From the cell containing the given text, extract its center point as [X, Y] coordinate. 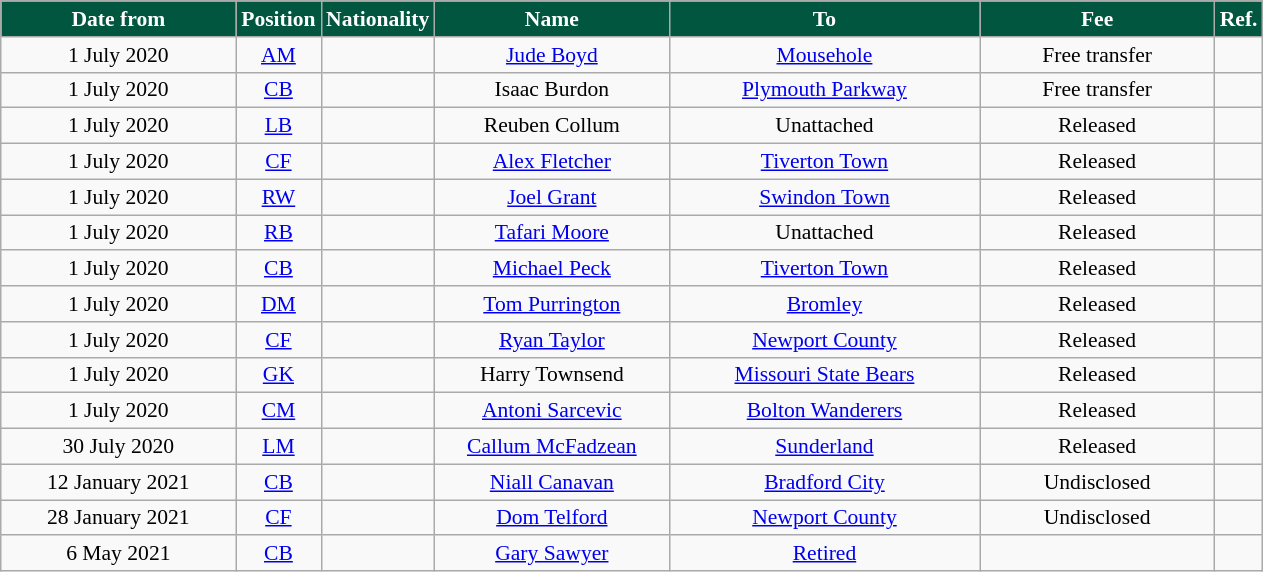
Position [278, 19]
Callum McFadzean [552, 447]
Tom Purrington [552, 304]
DM [278, 304]
Plymouth Parkway [824, 90]
Swindon Town [824, 197]
Antoni Sarcevic [552, 411]
Retired [824, 554]
Alex Fletcher [552, 162]
Harry Townsend [552, 375]
Ref. [1239, 19]
Missouri State Bears [824, 375]
Bolton Wanderers [824, 411]
Date from [118, 19]
AM [278, 55]
Fee [1098, 19]
Bradford City [824, 482]
CM [278, 411]
RB [278, 233]
Nationality [378, 19]
30 July 2020 [118, 447]
12 January 2021 [118, 482]
To [824, 19]
Joel Grant [552, 197]
RW [278, 197]
Dom Telford [552, 518]
LM [278, 447]
Isaac Burdon [552, 90]
Niall Canavan [552, 482]
Mousehole [824, 55]
Bromley [824, 304]
Sunderland [824, 447]
6 May 2021 [118, 554]
Name [552, 19]
Jude Boyd [552, 55]
Gary Sawyer [552, 554]
Michael Peck [552, 269]
Tafari Moore [552, 233]
LB [278, 126]
Reuben Collum [552, 126]
Ryan Taylor [552, 340]
28 January 2021 [118, 518]
GK [278, 375]
